Determine the (x, y) coordinate at the center of the cell enclosing the given text.  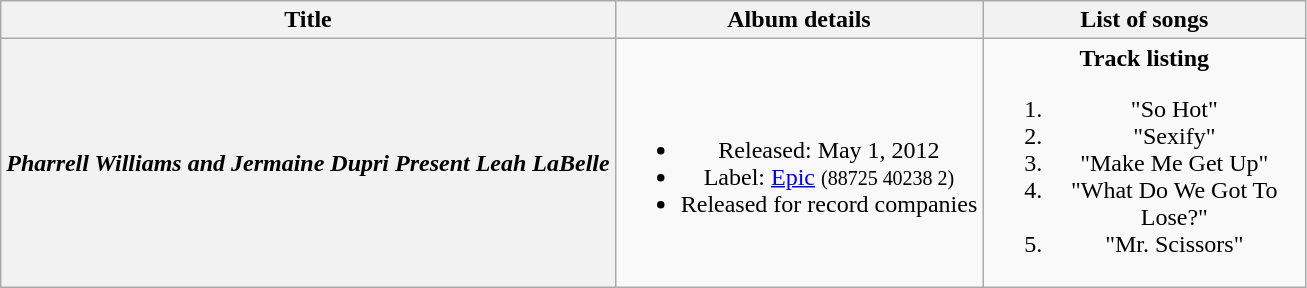
List of songs (1144, 20)
Released: May 1, 2012Label: Epic (88725 40238 2)Released for record companies (799, 163)
Album details (799, 20)
Title (308, 20)
Pharrell Williams and Jermaine Dupri Present Leah LaBelle (308, 163)
Track listing"So Hot""Sexify""Make Me Get Up""What Do We Got To Lose?""Mr. Scissors" (1144, 163)
